Determine the (x, y) coordinate at the center of the cell enclosing the given text.  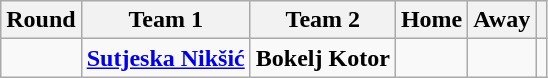
Home (431, 20)
Sutjeska Nikšić (166, 58)
Bokelj Kotor (322, 58)
Round (41, 20)
Team 1 (166, 20)
Away (502, 20)
Team 2 (322, 20)
